Extract the [x, y] coordinate from the center of the cell holding the provided text.  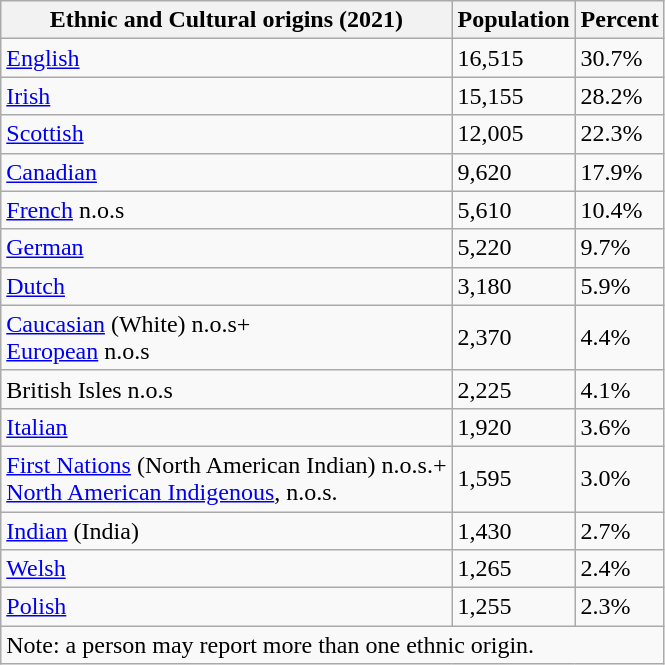
Note: a person may report more than one ethnic origin. [333, 645]
First Nations (North American Indian) n.o.s.+North American Indigenous, n.o.s. [226, 478]
German [226, 248]
Irish [226, 96]
30.7% [620, 58]
1,595 [514, 478]
1,255 [514, 607]
Scottish [226, 134]
2.3% [620, 607]
12,005 [514, 134]
1,265 [514, 569]
Ethnic and Cultural origins (2021) [226, 20]
2.7% [620, 531]
British Isles n.o.s [226, 389]
28.2% [620, 96]
2,370 [514, 338]
15,155 [514, 96]
Population [514, 20]
French n.o.s [226, 210]
3.6% [620, 427]
9.7% [620, 248]
2,225 [514, 389]
16,515 [514, 58]
Indian (India) [226, 531]
Polish [226, 607]
5,610 [514, 210]
3.0% [620, 478]
4.4% [620, 338]
Caucasian (White) n.o.s+European n.o.s [226, 338]
1,430 [514, 531]
17.9% [620, 172]
Percent [620, 20]
Welsh [226, 569]
3,180 [514, 286]
9,620 [514, 172]
1,920 [514, 427]
Italian [226, 427]
22.3% [620, 134]
Dutch [226, 286]
English [226, 58]
5.9% [620, 286]
5,220 [514, 248]
4.1% [620, 389]
2.4% [620, 569]
Canadian [226, 172]
10.4% [620, 210]
